Return the (x, y) coordinate for the center point of the cell that contains the specified text.  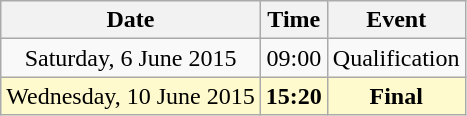
Date (131, 20)
Saturday, 6 June 2015 (131, 58)
Event (396, 20)
09:00 (294, 58)
15:20 (294, 96)
Final (396, 96)
Time (294, 20)
Wednesday, 10 June 2015 (131, 96)
Qualification (396, 58)
